Output the (x, y) coordinate of the center of the cell containing the given text.  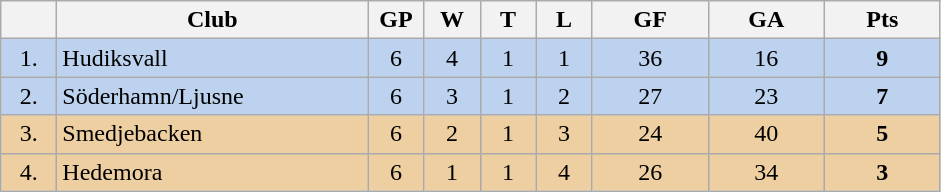
Pts (882, 20)
GA (766, 20)
36 (650, 58)
L (564, 20)
3. (29, 134)
23 (766, 96)
Smedjebacken (212, 134)
GF (650, 20)
40 (766, 134)
4. (29, 172)
1. (29, 58)
7 (882, 96)
27 (650, 96)
W (452, 20)
24 (650, 134)
Club (212, 20)
26 (650, 172)
Hudiksvall (212, 58)
2. (29, 96)
34 (766, 172)
Hedemora (212, 172)
5 (882, 134)
Söderhamn/Ljusne (212, 96)
16 (766, 58)
GP (396, 20)
9 (882, 58)
T (508, 20)
